Capture the cell that displays the provided text and extract its (X, Y) central coordinate. 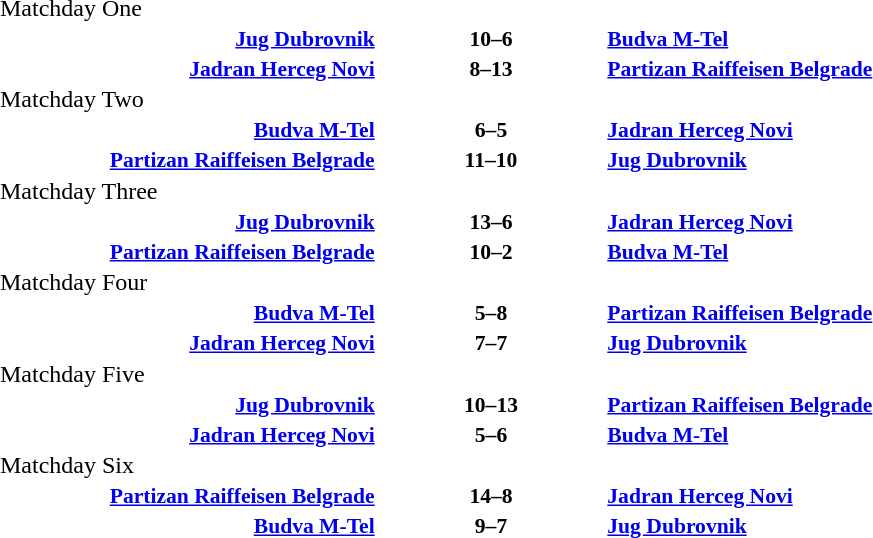
11–10 (492, 160)
5–8 (492, 313)
14–8 (492, 496)
5–6 (492, 434)
10–2 (492, 252)
13–6 (492, 222)
10–13 (492, 404)
7–7 (492, 343)
10–6 (492, 38)
6–5 (492, 130)
8–13 (492, 68)
